Identify which cell holds the provided text, then report its (x, y) central coordinate. 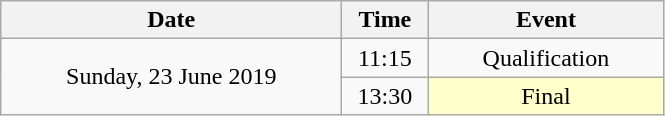
Date (172, 20)
Event (546, 20)
11:15 (385, 58)
Final (546, 96)
Qualification (546, 58)
13:30 (385, 96)
Time (385, 20)
Sunday, 23 June 2019 (172, 77)
